Determine the [x, y] coordinate at the center of the cell enclosing the given text.  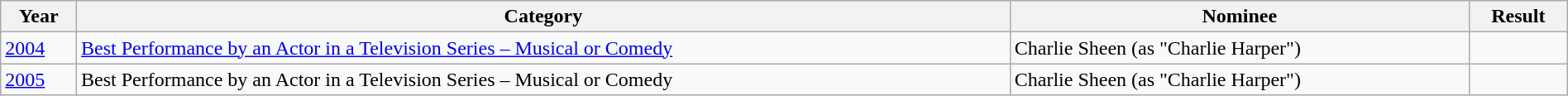
2005 [39, 79]
Category [544, 17]
Nominee [1239, 17]
2004 [39, 48]
Year [39, 17]
Result [1518, 17]
